Determine the [x, y] coordinate at the center of the cell enclosing the given text.  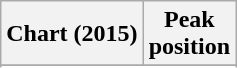
Peak position [189, 34]
Chart (2015) [72, 34]
